Determine the [X, Y] coordinate at the center of the cell enclosing the given text.  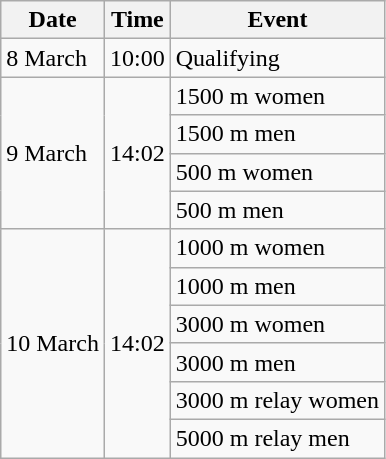
1000 m women [277, 248]
Event [277, 20]
1500 m men [277, 134]
1000 m men [277, 286]
1500 m women [277, 96]
3000 m relay women [277, 400]
Time [137, 20]
9 March [53, 153]
8 March [53, 58]
5000 m relay men [277, 438]
500 m women [277, 172]
3000 m women [277, 324]
Date [53, 20]
10:00 [137, 58]
500 m men [277, 210]
10 March [53, 343]
Qualifying [277, 58]
3000 m men [277, 362]
